Determine the [X, Y] coordinate at the center of the cell enclosing the given text.  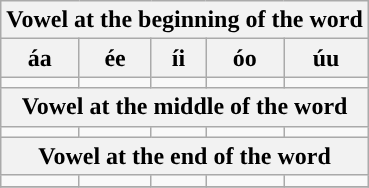
óo [245, 58]
úu [326, 58]
íi [178, 58]
Vowel at the beginning of the word [185, 20]
áa [40, 58]
Vowel at the end of the word [185, 156]
ée [115, 58]
Vowel at the middle of the word [185, 107]
